Return (X, Y) of the center of cell containing provided text 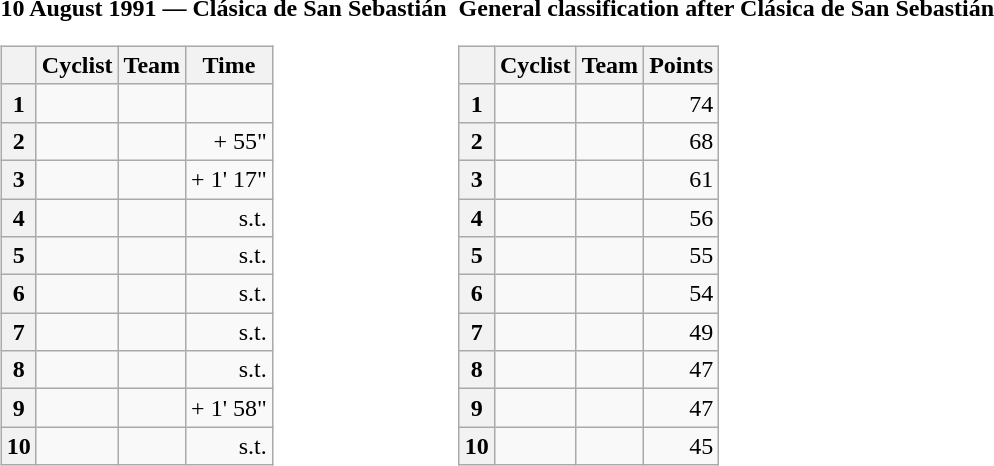
45 (682, 446)
+ 1' 17" (230, 179)
+ 1' 58" (230, 408)
Time (230, 65)
61 (682, 179)
55 (682, 256)
68 (682, 141)
74 (682, 103)
56 (682, 217)
+ 55" (230, 141)
49 (682, 332)
54 (682, 294)
Points (682, 65)
